Determine the (X, Y) coordinate at the center of the cell enclosing the given text.  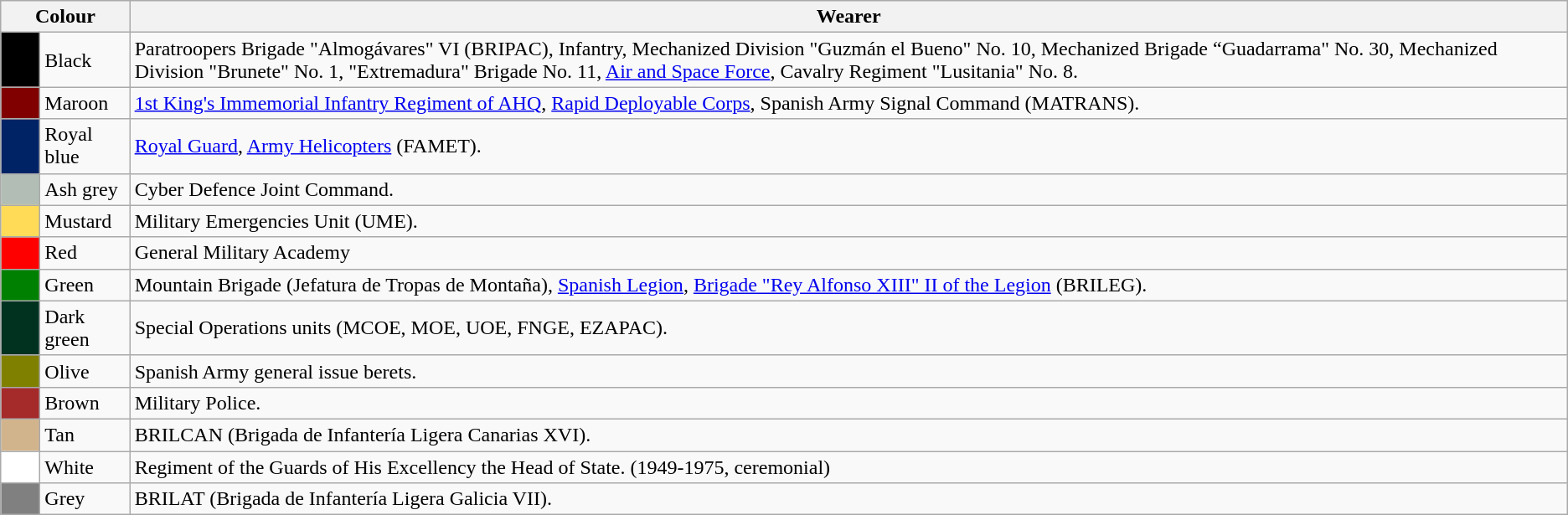
Brown (85, 403)
Ash grey (85, 189)
Grey (85, 499)
BRILCAN (Brigada de Infantería Ligera Canarias XVI). (848, 435)
Olive (85, 371)
Military Police. (848, 403)
Dark green (85, 328)
Military Emergencies Unit (UME). (848, 221)
Regiment of the Guards of His Excellency the Head of State. (1949-1975, ceremonial) (848, 466)
Spanish Army general issue berets. (848, 371)
Special Operations units (MCOE, MOE, UOE, FNGE, EZAPAC). (848, 328)
Cyber Defence Joint Command. (848, 189)
Colour (65, 17)
Red (85, 253)
Wearer (848, 17)
Mustard (85, 221)
Green (85, 285)
1st King's Immemorial Infantry Regiment of AHQ, Rapid Deployable Corps, Spanish Army Signal Command (MATRANS). (848, 103)
BRILAT (Brigada de Infantería Ligera Galicia VII). (848, 499)
Black (85, 60)
Mountain Brigade (Jefatura de Tropas de Montaña), Spanish Legion, Brigade "Rey Alfonso XIII" II of the Legion (BRILEG). (848, 285)
General Military Academy (848, 253)
Tan (85, 435)
White (85, 466)
Royal Guard, Army Helicopters (FAMET). (848, 146)
Royal blue (85, 146)
Maroon (85, 103)
